Output the [x, y] coordinate of the center of the cell containing the given text.  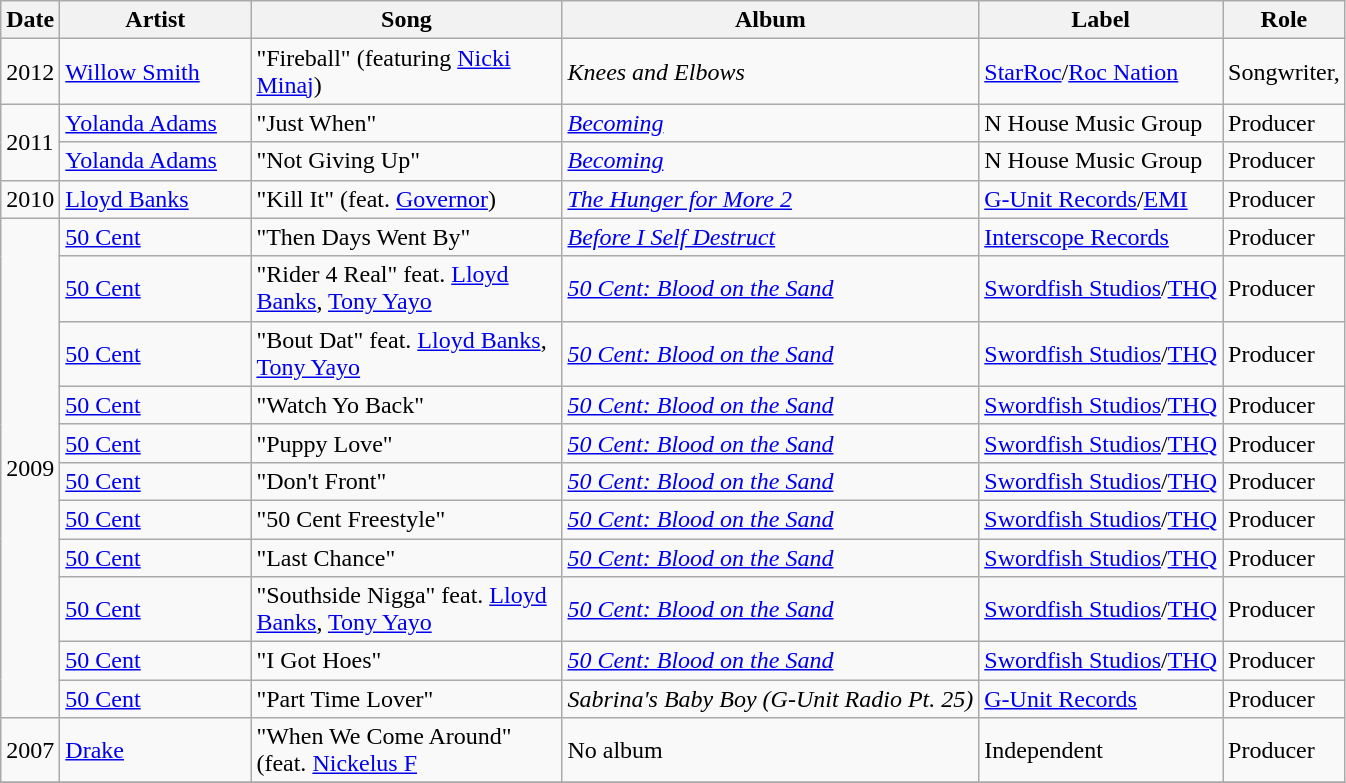
Knees and Elbows [770, 72]
Song [406, 20]
2011 [30, 142]
"50 Cent Freestyle" [406, 519]
"Fireball" (featuring Nicki Minaj) [406, 72]
Lloyd Banks [156, 199]
"Then Days Went By" [406, 237]
"Just When" [406, 123]
Role [1284, 20]
Sabrina's Baby Boy (G-Unit Radio Pt. 25) [770, 699]
"Watch Yo Back" [406, 405]
Before I Self Destruct [770, 237]
G-Unit Records [1101, 699]
G-Unit Records/EMI [1101, 199]
"Not Giving Up" [406, 161]
"Part Time Lover" [406, 699]
"Kill It" (feat. Governor) [406, 199]
"When We Come Around" (feat. Nickelus F [406, 750]
"Last Chance" [406, 557]
2007 [30, 750]
2012 [30, 72]
"Bout Dat" feat. Lloyd Banks, Tony Yayo [406, 354]
Willow Smith [156, 72]
Date [30, 20]
"Don't Front" [406, 481]
Album [770, 20]
Label [1101, 20]
2009 [30, 468]
StarRoc/Roc Nation [1101, 72]
2010 [30, 199]
Independent [1101, 750]
Artist [156, 20]
"Puppy Love" [406, 443]
"I Got Hoes" [406, 661]
"Southside Nigga" feat. Lloyd Banks, Tony Yayo [406, 610]
Songwriter, [1284, 72]
No album [770, 750]
Interscope Records [1101, 237]
The Hunger for More 2 [770, 199]
"Rider 4 Real" feat. Lloyd Banks, Tony Yayo [406, 288]
Drake [156, 750]
